Detect which cell encompasses the target text, then output its [X, Y] center coordinate. 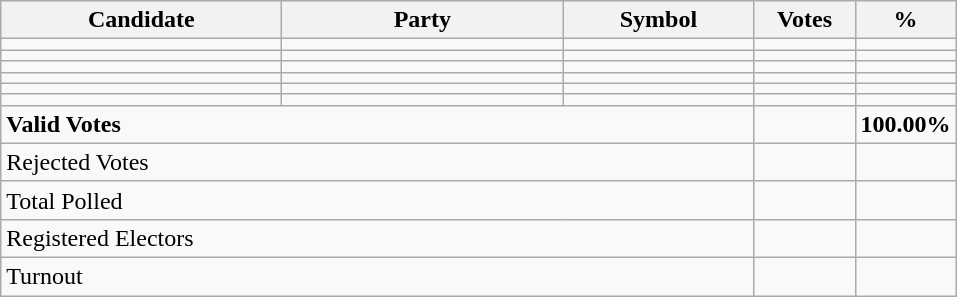
100.00% [906, 124]
Total Polled [378, 200]
Valid Votes [378, 124]
Votes [804, 20]
Rejected Votes [378, 162]
% [906, 20]
Party [422, 20]
Turnout [378, 276]
Candidate [142, 20]
Symbol [658, 20]
Registered Electors [378, 238]
